Locate the cell with the specified text and output its [X, Y] center coordinate. 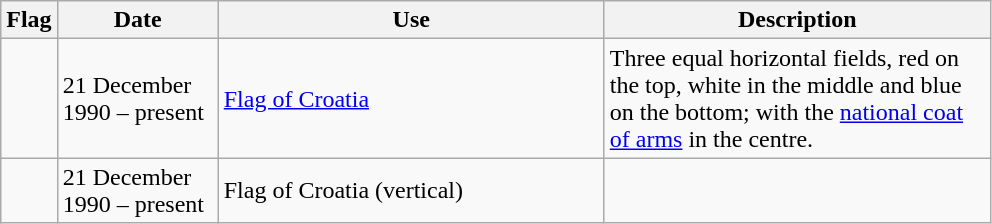
Flag [29, 20]
Flag of Croatia [411, 98]
Description [797, 20]
Flag of Croatia (vertical) [411, 190]
Use [411, 20]
Date [138, 20]
Three equal horizontal fields, red on the top, white in the middle and blue on the bottom; with the national coat of arms in the centre. [797, 98]
